Identify which cell holds the provided text, then report its (X, Y) central coordinate. 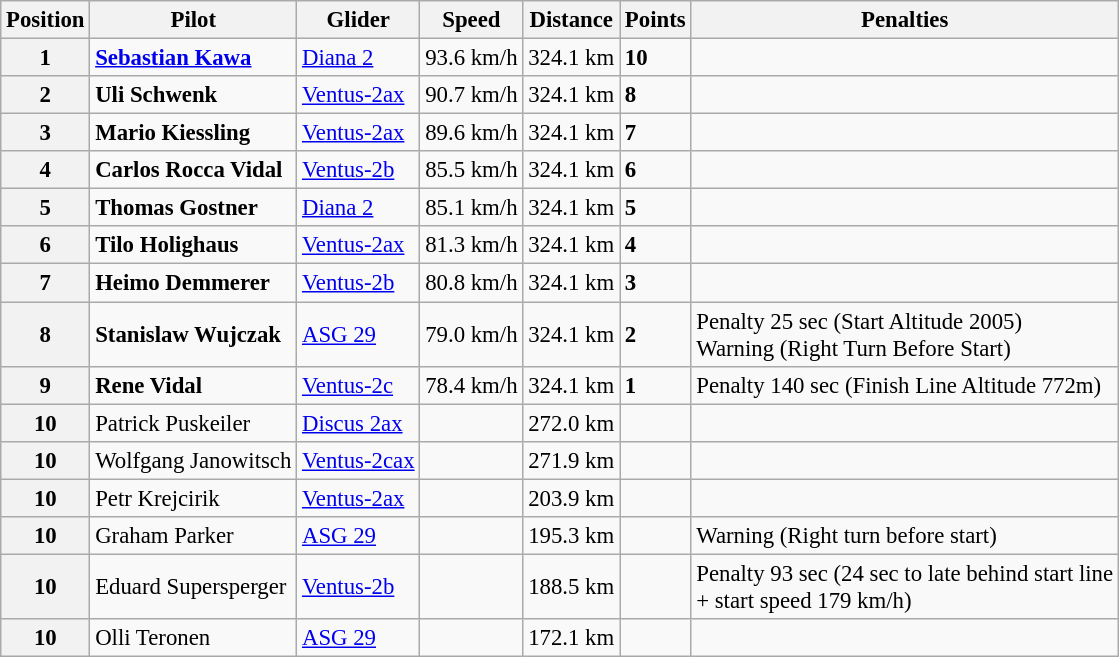
Uli Schwenk (194, 95)
271.9 km (572, 460)
Heimo Demmerer (194, 283)
78.4 km/h (472, 385)
Points (656, 20)
Distance (572, 20)
Rene Vidal (194, 385)
Tilo Holighaus (194, 245)
203.9 km (572, 498)
Pilot (194, 20)
172.1 km (572, 638)
Wolfgang Janowitsch (194, 460)
Olli Teronen (194, 638)
272.0 km (572, 423)
Ventus-2c (358, 385)
Penalty 25 sec (Start Altitude 2005)Warning (Right Turn Before Start) (905, 334)
Stanislaw Wujczak (194, 334)
Petr Krejcirik (194, 498)
85.5 km/h (472, 170)
Patrick Puskeiler (194, 423)
Eduard Supersperger (194, 586)
Warning (Right turn before start) (905, 536)
9 (46, 385)
195.3 km (572, 536)
Ventus-2cax (358, 460)
Penalties (905, 20)
Glider (358, 20)
Sebastian Kawa (194, 58)
Position (46, 20)
Mario Kiessling (194, 133)
Speed (472, 20)
Discus 2ax (358, 423)
90.7 km/h (472, 95)
80.8 km/h (472, 283)
Penalty 140 sec (Finish Line Altitude 772m) (905, 385)
Thomas Gostner (194, 208)
Carlos Rocca Vidal (194, 170)
85.1 km/h (472, 208)
93.6 km/h (472, 58)
188.5 km (572, 586)
Graham Parker (194, 536)
Penalty 93 sec (24 sec to late behind start line+ start speed 179 km/h) (905, 586)
79.0 km/h (472, 334)
81.3 km/h (472, 245)
89.6 km/h (472, 133)
